Capture the cell that displays the provided text and extract its [X, Y] central coordinate. 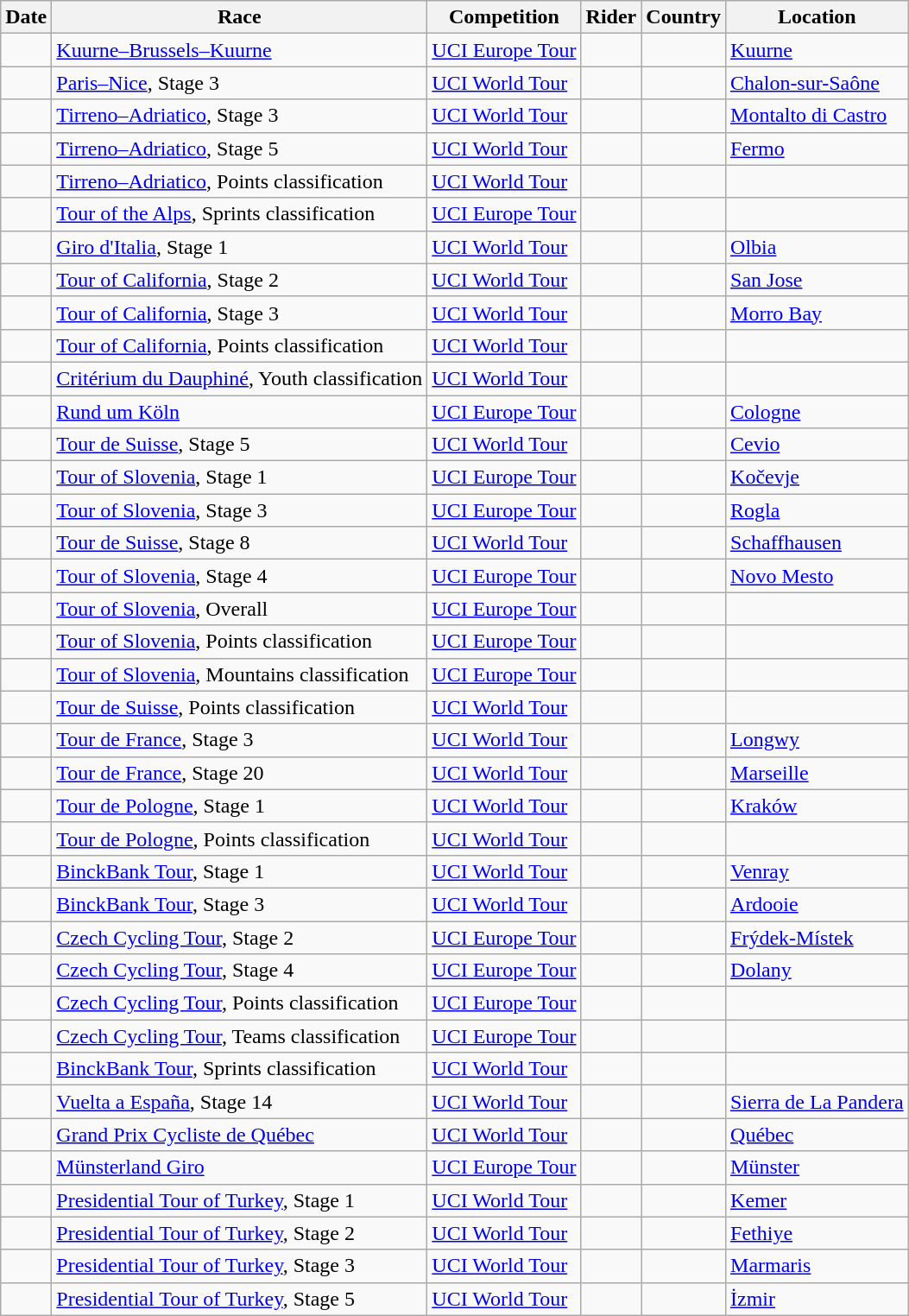
Tour de France, Stage 20 [240, 773]
Tour of Slovenia, Stage 1 [240, 478]
Tour de Pologne, Stage 1 [240, 806]
Rider [611, 17]
Münsterland Giro [240, 1167]
Montalto di Castro [817, 116]
Tour of California, Stage 3 [240, 313]
Tour of Slovenia, Mountains classification [240, 674]
Sierra de La Pandera [817, 1102]
Tour of the Alps, Sprints classification [240, 214]
Czech Cycling Tour, Stage 4 [240, 971]
Tour de Suisse, Stage 8 [240, 543]
Tour of California, Stage 2 [240, 280]
Tour of Slovenia, Overall [240, 609]
Dolany [817, 971]
Tirreno–Adriatico, Points classification [240, 181]
Giro d'Italia, Stage 1 [240, 247]
Tirreno–Adriatico, Stage 3 [240, 116]
Kuurne [817, 50]
Venray [817, 871]
Critérium du Dauphiné, Youth classification [240, 378]
Rogla [817, 510]
Tour de Suisse, Points classification [240, 707]
Schaffhausen [817, 543]
Tirreno–Adriatico, Stage 5 [240, 149]
Marseille [817, 773]
Tour de Pologne, Points classification [240, 838]
Münster [817, 1167]
İzmir [817, 1299]
BinckBank Tour, Sprints classification [240, 1069]
BinckBank Tour, Stage 3 [240, 904]
Czech Cycling Tour, Points classification [240, 1003]
Frýdek-Místek [817, 937]
Tour de France, Stage 3 [240, 740]
Czech Cycling Tour, Stage 2 [240, 937]
Date [26, 17]
Olbia [817, 247]
Presidential Tour of Turkey, Stage 5 [240, 1299]
Tour of California, Points classification [240, 345]
Chalon-sur-Saône [817, 83]
Kemer [817, 1200]
Fethiye [817, 1233]
Kuurne–Brussels–Kuurne [240, 50]
Morro Bay [817, 313]
Cevio [817, 445]
Marmaris [817, 1266]
Tour of Slovenia, Points classification [240, 642]
Czech Cycling Tour, Teams classification [240, 1036]
Presidential Tour of Turkey, Stage 1 [240, 1200]
Grand Prix Cycliste de Québec [240, 1135]
San Jose [817, 280]
Vuelta a España, Stage 14 [240, 1102]
Rund um Köln [240, 412]
Kočevje [817, 478]
Race [240, 17]
BinckBank Tour, Stage 1 [240, 871]
Fermo [817, 149]
Presidential Tour of Turkey, Stage 3 [240, 1266]
Québec [817, 1135]
Location [817, 17]
Ardooie [817, 904]
Cologne [817, 412]
Paris–Nice, Stage 3 [240, 83]
Kraków [817, 806]
Longwy [817, 740]
Tour of Slovenia, Stage 3 [240, 510]
Tour of Slovenia, Stage 4 [240, 576]
Tour de Suisse, Stage 5 [240, 445]
Competition [504, 17]
Presidential Tour of Turkey, Stage 2 [240, 1233]
Novo Mesto [817, 576]
Country [684, 17]
